Determine the [X, Y] coordinate at the center of the cell enclosing the given text.  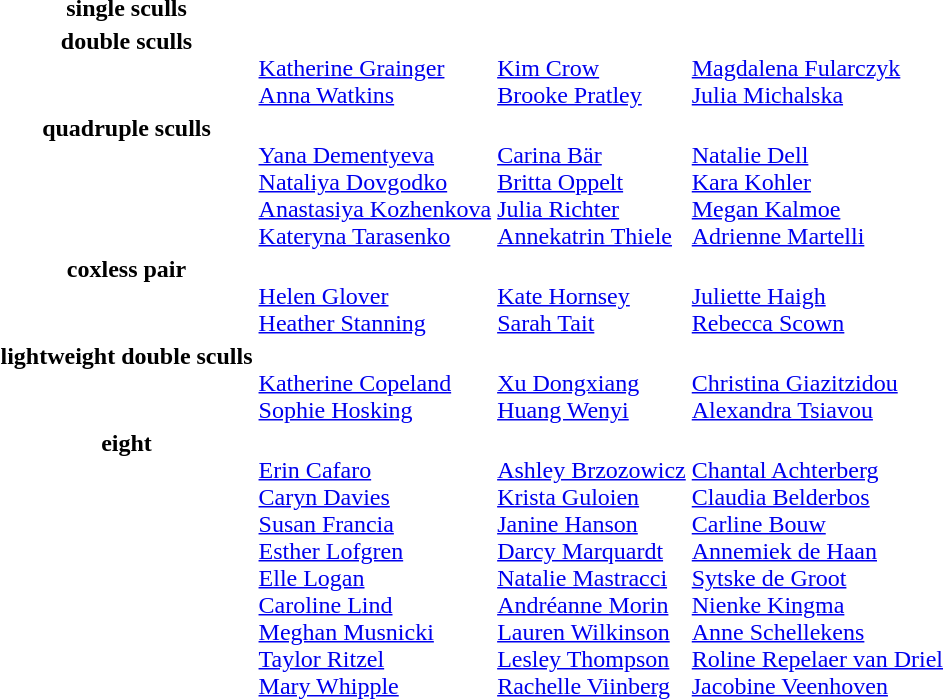
Kim CrowBrooke Pratley [592, 68]
Xu DongxiangHuang Wenyi [592, 383]
Helen GloverHeather Stanning [375, 296]
Yana DementyevaNataliya DovgodkoAnastasiya KozhenkovaKateryna Tarasenko [375, 182]
Kate HornseySarah Tait [592, 296]
Carina BärBritta OppeltJulia RichterAnnekatrin Thiele [592, 182]
Katherine GraingerAnna Watkins [375, 68]
Katherine CopelandSophie Hosking [375, 383]
